For the text-containing cell, return its midpoint in (X, Y) coordinate format. 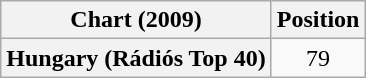
79 (318, 58)
Position (318, 20)
Chart (2009) (136, 20)
Hungary (Rádiós Top 40) (136, 58)
